Extract the [X, Y] coordinate from the center of the cell holding the provided text.  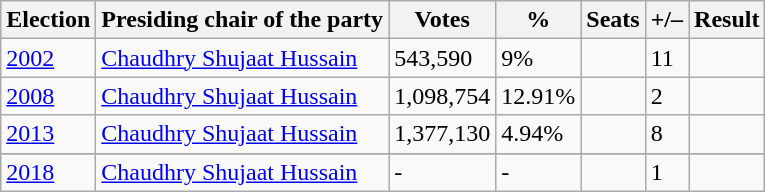
1 [666, 172]
2013 [48, 134]
Seats [613, 20]
Result [727, 20]
11 [666, 58]
Votes [442, 20]
9% [538, 58]
% [538, 20]
543,590 [442, 58]
8 [666, 134]
+/– [666, 20]
Presiding chair of the party [242, 20]
2008 [48, 96]
2018 [48, 172]
2 [666, 96]
4.94% [538, 134]
12.91% [538, 96]
1,377,130 [442, 134]
Election [48, 20]
1,098,754 [442, 96]
2002 [48, 58]
